Locate the cell with the specified text and output its (X, Y) center coordinate. 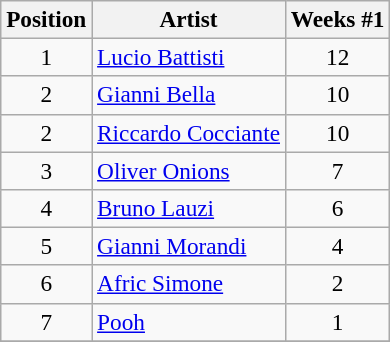
Weeks #1 (338, 19)
3 (46, 170)
Lucio Battisti (189, 57)
Position (46, 19)
Artist (189, 19)
Gianni Bella (189, 95)
Riccardo Cocciante (189, 133)
Afric Simone (189, 284)
Oliver Onions (189, 170)
Pooh (189, 322)
Gianni Morandi (189, 246)
12 (338, 57)
5 (46, 246)
Bruno Lauzi (189, 208)
